Locate the cell with the specified text and output its [X, Y] center coordinate. 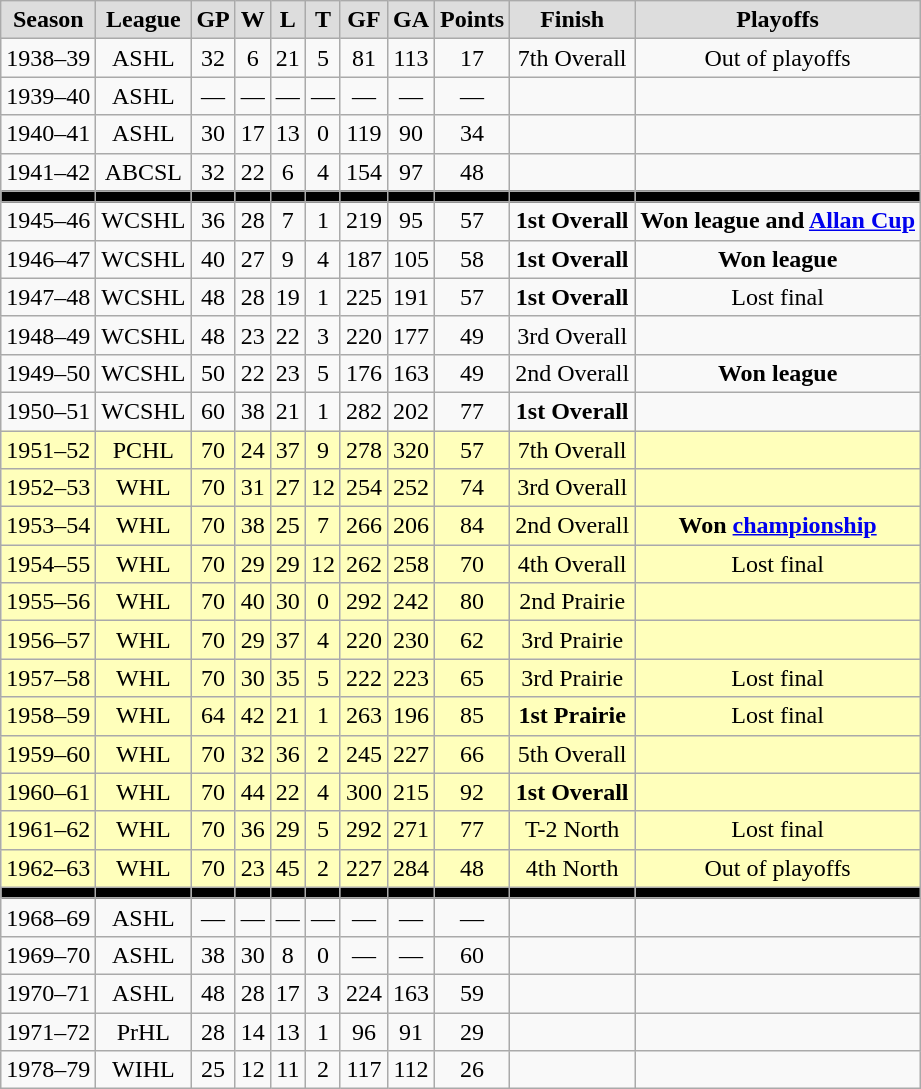
177 [412, 335]
PCHL [144, 449]
1960–61 [48, 792]
96 [364, 1031]
GP [213, 20]
4th Overall [572, 564]
320 [412, 449]
300 [364, 792]
119 [364, 134]
44 [252, 792]
196 [412, 716]
W [252, 20]
266 [364, 526]
1946–47 [48, 259]
T [322, 20]
1952–53 [48, 488]
263 [364, 716]
80 [472, 602]
1939–40 [48, 96]
1947–48 [48, 297]
50 [213, 373]
258 [412, 564]
1954–55 [48, 564]
L [288, 20]
1940–41 [48, 134]
59 [472, 993]
92 [472, 792]
85 [472, 716]
1950–51 [48, 411]
230 [412, 640]
117 [364, 1070]
1945–46 [48, 221]
1953–54 [48, 526]
113 [412, 58]
Playoffs [778, 20]
1951–52 [48, 449]
206 [412, 526]
2nd Prairie [572, 602]
224 [364, 993]
225 [364, 297]
176 [364, 373]
219 [364, 221]
1958–59 [48, 716]
1959–60 [48, 754]
105 [412, 259]
191 [412, 297]
97 [412, 172]
Won league and Allan Cup [778, 221]
5th Overall [572, 754]
62 [472, 640]
1949–50 [48, 373]
Won championship [778, 526]
ABCSL [144, 172]
45 [288, 868]
242 [412, 602]
223 [412, 678]
34 [472, 134]
245 [364, 754]
1961–62 [48, 830]
1948–49 [48, 335]
1956–57 [48, 640]
282 [364, 411]
8 [288, 955]
91 [412, 1031]
202 [412, 411]
215 [412, 792]
95 [412, 221]
1st Prairie [572, 716]
64 [213, 716]
222 [364, 678]
84 [472, 526]
19 [288, 297]
GA [412, 20]
252 [412, 488]
187 [364, 259]
WIHL [144, 1070]
1941–42 [48, 172]
Finish [572, 20]
42 [252, 716]
278 [364, 449]
14 [252, 1031]
1957–58 [48, 678]
254 [364, 488]
1969–70 [48, 955]
1978–79 [48, 1070]
35 [288, 678]
262 [364, 564]
Season [48, 20]
26 [472, 1070]
T-2 North [572, 830]
League [144, 20]
1962–63 [48, 868]
1971–72 [48, 1031]
66 [472, 754]
24 [252, 449]
90 [412, 134]
154 [364, 172]
GF [364, 20]
271 [412, 830]
1938–39 [48, 58]
81 [364, 58]
112 [412, 1070]
4th North [572, 868]
1970–71 [48, 993]
1955–56 [48, 602]
1968–69 [48, 917]
58 [472, 259]
11 [288, 1070]
PrHL [144, 1031]
31 [252, 488]
Points [472, 20]
284 [412, 868]
74 [472, 488]
65 [472, 678]
